Determine the [X, Y] coordinate at the center of the cell enclosing the given text.  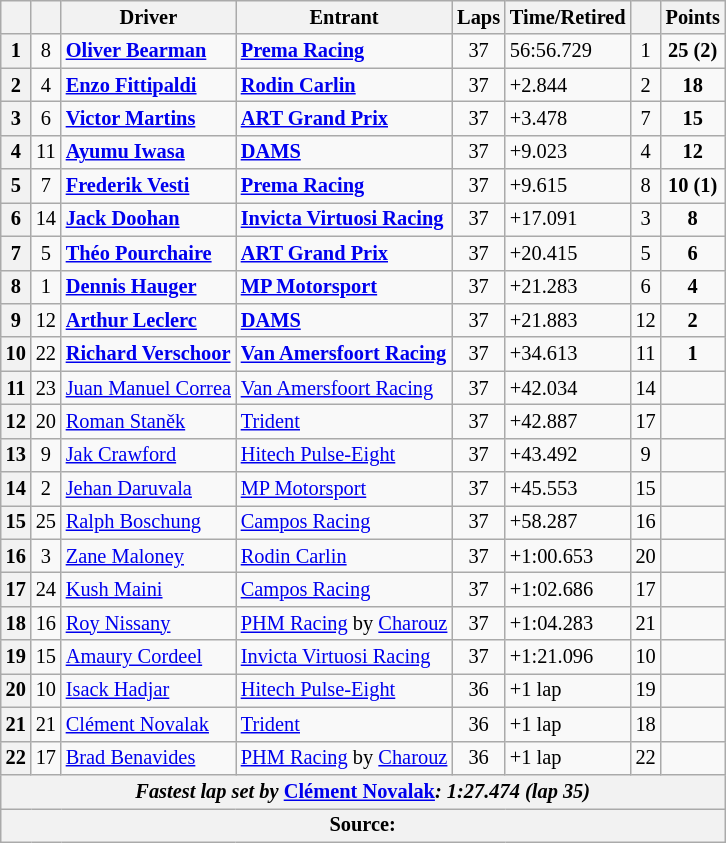
23 [46, 388]
Enzo Fittipaldi [148, 85]
+45.553 [568, 489]
Kush Maini [148, 589]
Ralph Boschung [148, 522]
+1:21.096 [568, 657]
+17.091 [568, 219]
+42.887 [568, 421]
+3.478 [568, 118]
+21.283 [568, 287]
Brad Benavides [148, 758]
Jack Doohan [148, 219]
+2.844 [568, 85]
56:56.729 [568, 51]
+21.883 [568, 320]
Dennis Hauger [148, 287]
Clément Novalak [148, 724]
Points [693, 17]
Zane Maloney [148, 556]
Entrant [344, 17]
Juan Manuel Correa [148, 388]
Jehan Daruvala [148, 489]
Arthur Leclerc [148, 320]
Victor Martins [148, 118]
Isack Hadjar [148, 690]
Théo Pourchaire [148, 253]
+1:02.686 [568, 589]
13 [16, 455]
Amaury Cordeel [148, 657]
24 [46, 589]
Time/Retired [568, 17]
Roy Nissany [148, 623]
Jak Crawford [148, 455]
Fastest lap set by Clément Novalak: 1:27.474 (lap 35) [363, 791]
+34.613 [568, 354]
10 (1) [693, 186]
Ayumu Iwasa [148, 152]
+1:00.653 [568, 556]
25 [46, 522]
+9.023 [568, 152]
Laps [478, 17]
+42.034 [568, 388]
Source: [363, 825]
Richard Verschoor [148, 354]
Oliver Bearman [148, 51]
Roman Staněk [148, 421]
+1:04.283 [568, 623]
Driver [148, 17]
+43.492 [568, 455]
Frederik Vesti [148, 186]
+58.287 [568, 522]
25 (2) [693, 51]
+20.415 [568, 253]
+9.615 [568, 186]
